Output the (X, Y) coordinate of the center of the cell containing the given text.  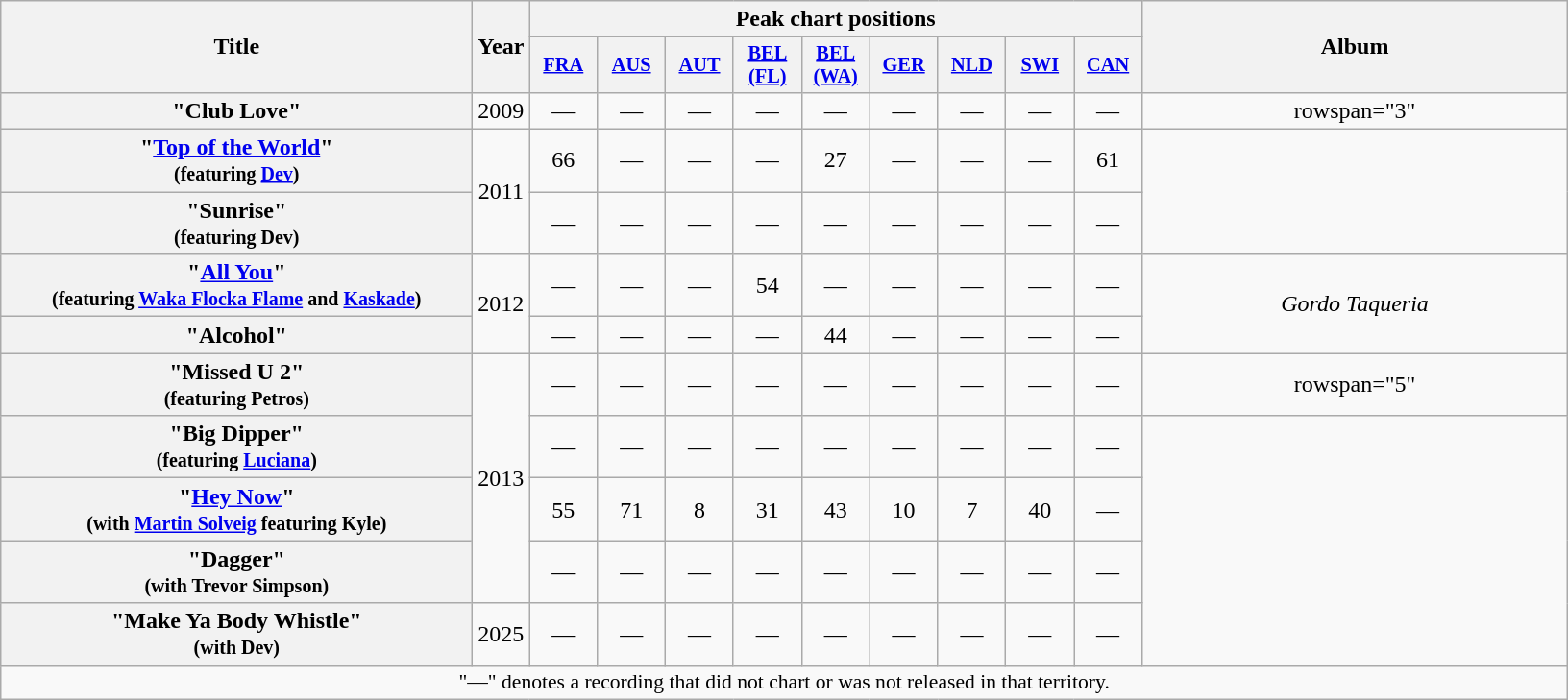
Title (236, 47)
44 (836, 335)
Year (502, 47)
Peak chart positions (836, 19)
55 (563, 509)
40 (1040, 509)
2025 (502, 634)
2009 (502, 110)
2013 (502, 478)
"Sunrise"(featuring Dev) (236, 223)
"Make Ya Body Whistle"(with Dev) (236, 634)
2011 (502, 192)
Album (1355, 47)
31 (767, 509)
NLD (972, 65)
"—" denotes a recording that did not chart or was not released in that territory. (784, 683)
"Dagger"(with Trevor Simpson) (236, 572)
"Top of the World"(featuring Dev) (236, 161)
"Big Dipper"(featuring Luciana) (236, 447)
CAN (1109, 65)
"Alcohol" (236, 335)
GER (903, 65)
66 (563, 161)
SWI (1040, 65)
rowspan="5" (1355, 384)
BEL(WA) (836, 65)
27 (836, 161)
FRA (563, 65)
rowspan="3" (1355, 110)
Gordo Taqueria (1355, 303)
10 (903, 509)
43 (836, 509)
AUS (632, 65)
8 (699, 509)
61 (1109, 161)
2012 (502, 303)
AUT (699, 65)
BEL(FL) (767, 65)
71 (632, 509)
7 (972, 509)
54 (767, 286)
"Club Love" (236, 110)
"Missed U 2"(featuring Petros) (236, 384)
"All You"(featuring Waka Flocka Flame and Kaskade) (236, 286)
"Hey Now"(with Martin Solveig featuring Kyle) (236, 509)
